Detect which cell encompasses the target text, then output its (x, y) center coordinate. 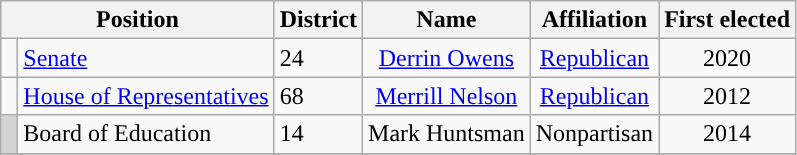
First elected (728, 20)
Nonpartisan (594, 134)
District (318, 20)
House of Representatives (146, 96)
Derrin Owens (447, 58)
Board of Education (146, 134)
Senate (146, 58)
2014 (728, 134)
Affiliation (594, 20)
Mark Huntsman (447, 134)
Position (138, 20)
68 (318, 96)
Name (447, 20)
Merrill Nelson (447, 96)
2012 (728, 96)
24 (318, 58)
14 (318, 134)
2020 (728, 58)
